Search for the cell housing the specified text and yield its [X, Y] center coordinate. 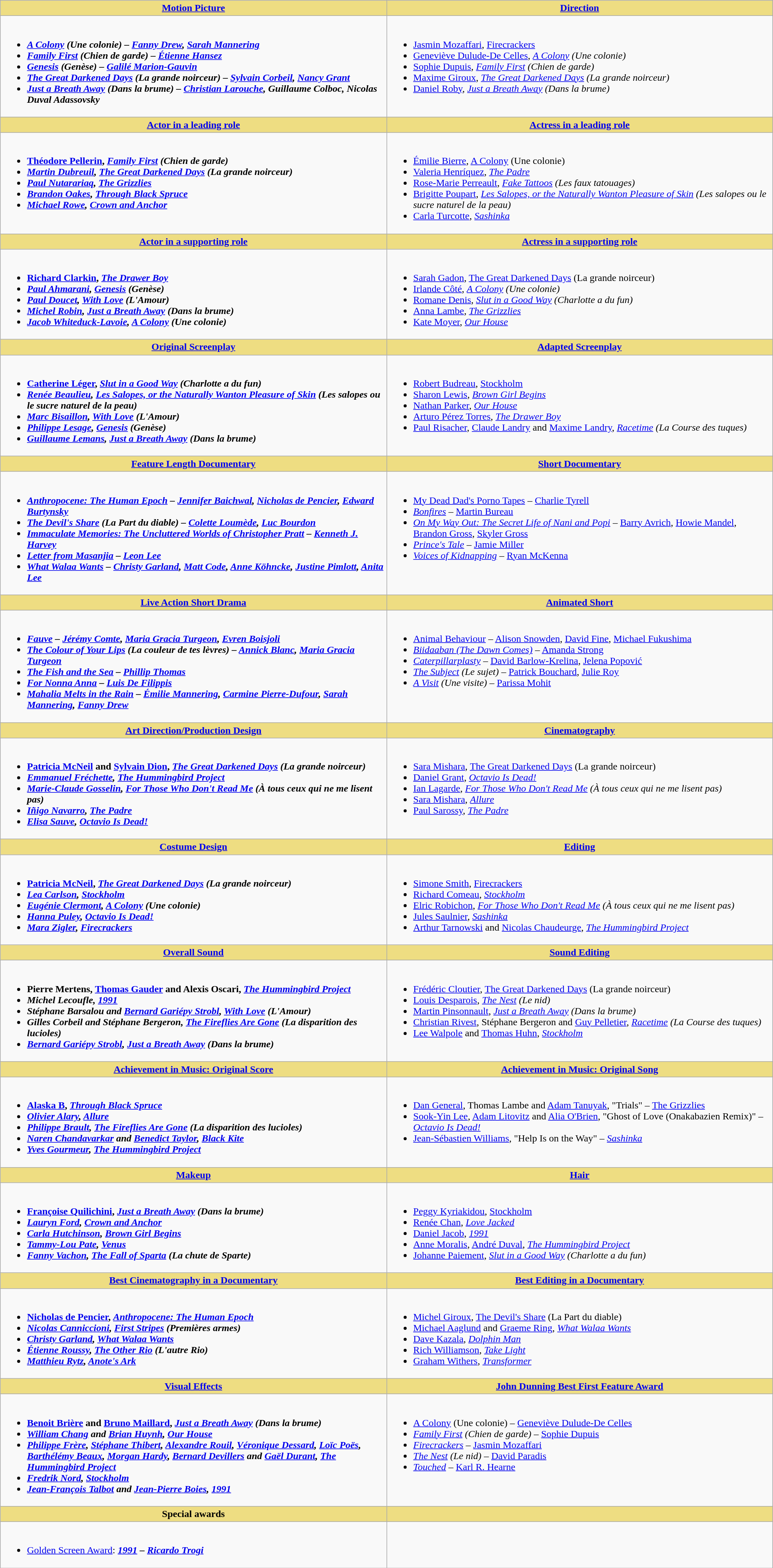
Actress in a supporting role [580, 241]
Actor in a leading role [193, 125]
Cinematography [580, 730]
Best Cinematography in a Documentary [193, 1280]
Animated Short [580, 602]
Feature Length Documentary [193, 464]
Achievement in Music: Original Score [193, 1069]
Overall Sound [193, 953]
Makeup [193, 1175]
Achievement in Music: Original Song [580, 1069]
Best Editing in a Documentary [580, 1280]
Live Action Short Drama [193, 602]
Visual Effects [193, 1386]
Editing [580, 847]
Actor in a supporting role [193, 241]
Golden Screen Award: 1991 – Ricardo Trogi [193, 1545]
John Dunning Best First Feature Award [580, 1386]
Original Screenplay [193, 347]
Art Direction/Production Design [193, 730]
Direction [580, 8]
Actress in a leading role [580, 125]
Sound Editing [580, 953]
Costume Design [193, 847]
Special awards [193, 1514]
Adapted Screenplay [580, 347]
Short Documentary [580, 464]
Hair [580, 1175]
Motion Picture [193, 8]
